Provide the [X, Y] coordinate of the cell's center where the given text is located.  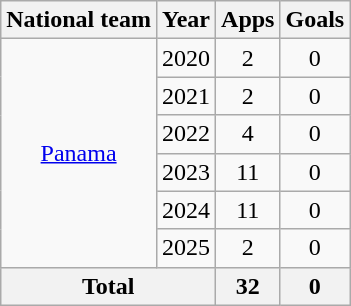
Total [108, 286]
2021 [186, 96]
Panama [79, 153]
Apps [248, 20]
Year [186, 20]
National team [79, 20]
2023 [186, 172]
2025 [186, 248]
Goals [315, 20]
2020 [186, 58]
4 [248, 134]
2022 [186, 134]
2024 [186, 210]
32 [248, 286]
